Determine the (x, y) coordinate at the center of the cell enclosing the given text.  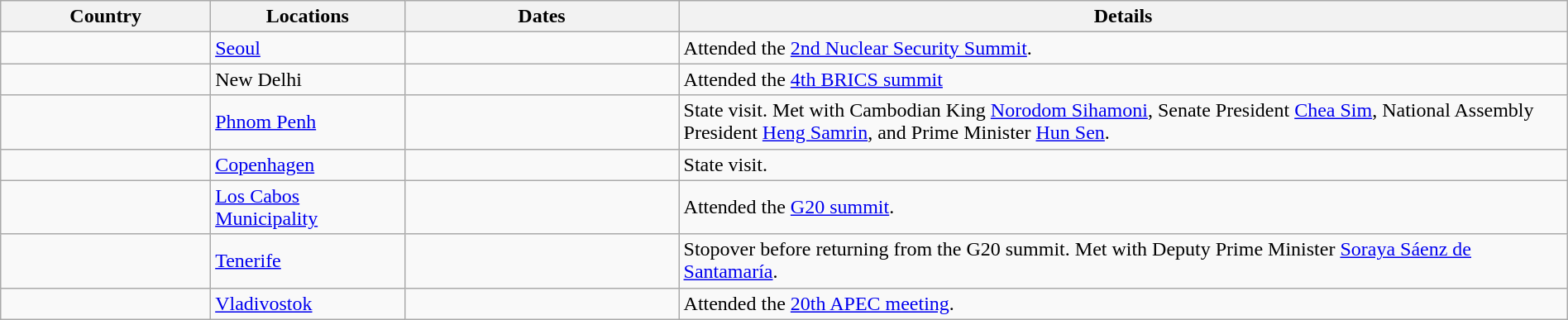
Tenerife (308, 261)
Attended the 4th BRICS summit (1123, 79)
Attended the 20th APEC meeting. (1123, 303)
State visit. (1123, 165)
Attended the G20 summit. (1123, 207)
Seoul (308, 48)
New Delhi (308, 79)
Los Cabos Municipality (308, 207)
Copenhagen (308, 165)
Country (106, 17)
Attended the 2nd Nuclear Security Summit. (1123, 48)
Details (1123, 17)
Vladivostok (308, 303)
Locations (308, 17)
Stopover before returning from the G20 summit. Met with Deputy Prime Minister Soraya Sáenz de Santamaría. (1123, 261)
Dates (542, 17)
Phnom Penh (308, 122)
